Extract the [X, Y] coordinate from the center of the cell holding the provided text.  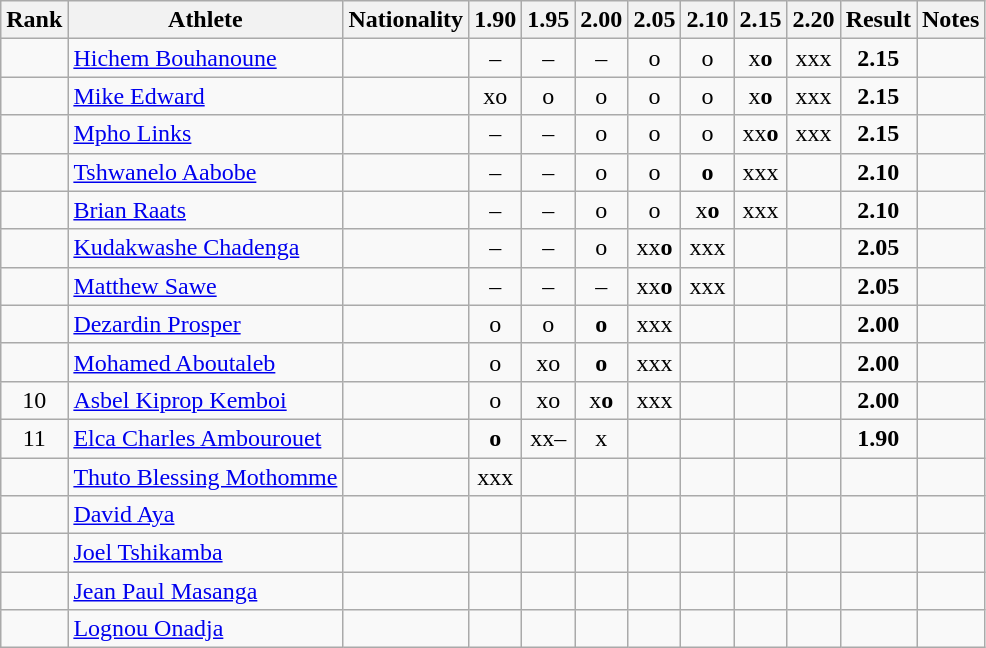
Jean Paul Masanga [206, 591]
Asbel Kiprop Kemboi [206, 400]
Kudakwashe Chadenga [206, 248]
Tshwanelo Aabobe [206, 172]
10 [34, 400]
Rank [34, 20]
Brian Raats [206, 210]
Matthew Sawe [206, 286]
Lognou Onadja [206, 629]
Result [878, 20]
Nationality [406, 20]
xx– [548, 438]
Thuto Blessing Mothomme [206, 477]
Athlete [206, 20]
11 [34, 438]
David Aya [206, 515]
Mpho Links [206, 134]
1.95 [548, 20]
x [602, 438]
Elca Charles Ambourouet [206, 438]
2.20 [814, 20]
Notes [950, 20]
Hichem Bouhanoune [206, 58]
Joel Tshikamba [206, 553]
Dezardin Prosper [206, 324]
Mohamed Aboutaleb [206, 362]
Mike Edward [206, 96]
